For the text-containing cell, return its midpoint in (X, Y) coordinate format. 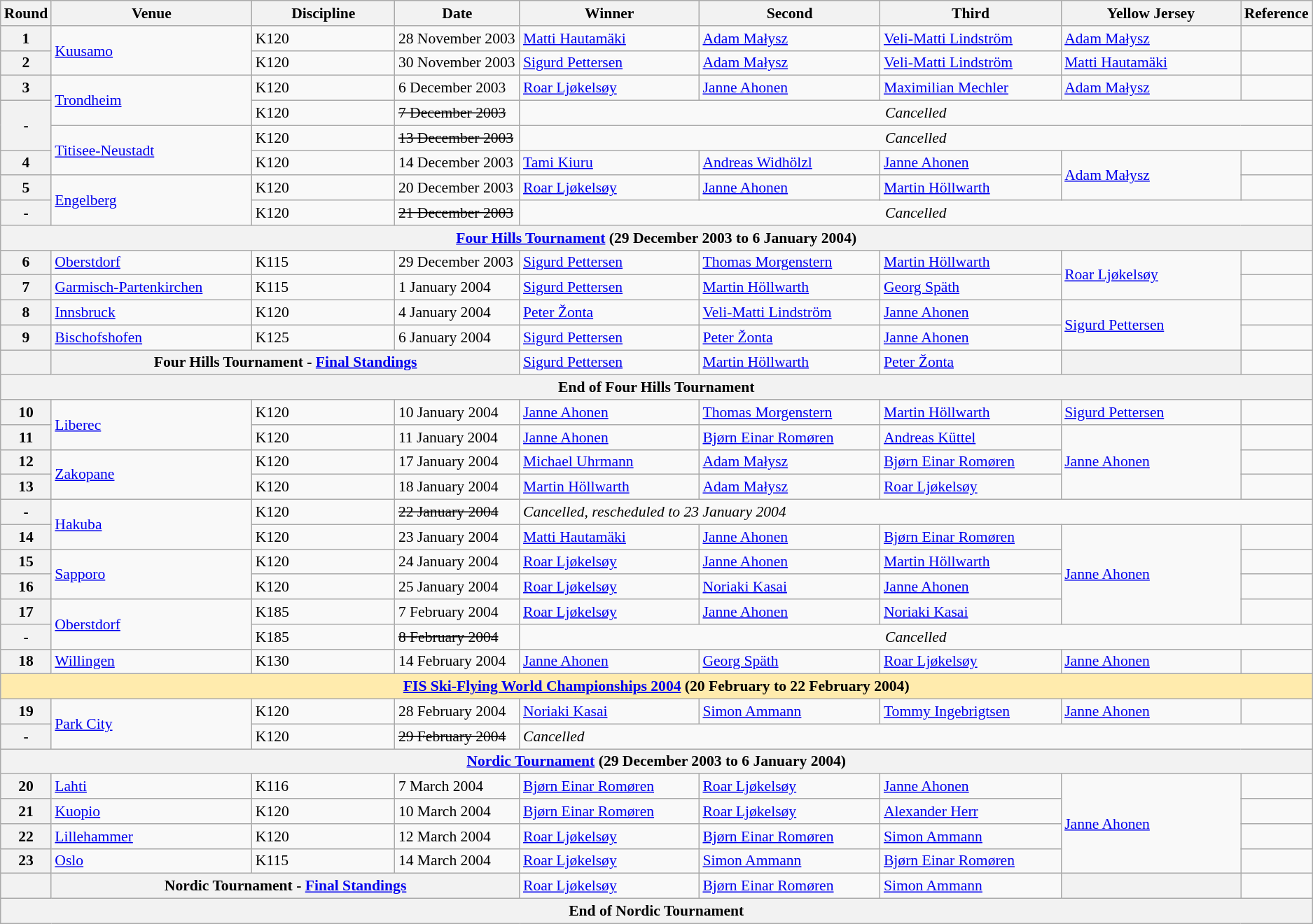
Venue (151, 13)
Tommy Ingebrigtsen (971, 712)
Liberec (151, 424)
12 March 2004 (457, 836)
Zakopane (151, 475)
18 (27, 661)
14 December 2003 (457, 163)
18 January 2004 (457, 487)
30 November 2003 (457, 63)
Innsbruck (151, 313)
5 (27, 188)
12 (27, 462)
14 (27, 537)
21 (27, 811)
1 January 2004 (457, 288)
28 November 2003 (457, 38)
25 January 2004 (457, 587)
Lahti (151, 787)
7 December 2003 (457, 113)
Nordic Tournament - Final Standings (286, 886)
Kuusamo (151, 50)
Michael Uhrmann (609, 462)
10 January 2004 (457, 412)
Third (971, 13)
17 (27, 612)
23 (27, 861)
FIS Ski-Flying World Championships 2004 (20 February to 22 February 2004) (657, 687)
11 (27, 437)
Date (457, 13)
Winner (609, 13)
14 February 2004 (457, 661)
Nordic Tournament (29 December 2003 to 6 January 2004) (657, 762)
11 January 2004 (457, 437)
29 December 2003 (457, 262)
23 January 2004 (457, 537)
Bischofshofen (151, 337)
19 (27, 712)
20 December 2003 (457, 188)
Hakuba (151, 525)
4 January 2004 (457, 313)
Titisee-Neustadt (151, 150)
10 (27, 412)
End of Four Hills Tournament (657, 388)
Discipline (324, 13)
K125 (324, 337)
6 January 2004 (457, 337)
22 January 2004 (457, 512)
16 (27, 587)
Yellow Jersey (1151, 13)
Andreas Widhölzl (789, 163)
Round (27, 13)
4 (27, 163)
17 January 2004 (457, 462)
Sapporo (151, 574)
Trondheim (151, 101)
Alexander Herr (971, 811)
20 (27, 787)
Lillehammer (151, 836)
1 (27, 38)
29 February 2004 (457, 736)
2 (27, 63)
7 (27, 288)
End of Nordic Tournament (657, 911)
14 March 2004 (457, 861)
Cancelled, rescheduled to 23 January 2004 (916, 512)
7 February 2004 (457, 612)
Tami Kiuru (609, 163)
Kuopio (151, 811)
Maximilian Mechler (971, 88)
K130 (324, 661)
8 February 2004 (457, 637)
Garmisch-Partenkirchen (151, 288)
Reference (1277, 13)
K116 (324, 787)
22 (27, 836)
28 February 2004 (457, 712)
Engelberg (151, 200)
10 March 2004 (457, 811)
6 (27, 262)
13 December 2003 (457, 138)
Oslo (151, 861)
3 (27, 88)
21 December 2003 (457, 213)
13 (27, 487)
8 (27, 313)
Willingen (151, 661)
9 (27, 337)
Four Hills Tournament (29 December 2003 to 6 January 2004) (657, 238)
24 January 2004 (457, 562)
15 (27, 562)
Second (789, 13)
Andreas Küttel (971, 437)
Four Hills Tournament - Final Standings (286, 363)
6 December 2003 (457, 88)
Park City (151, 724)
7 March 2004 (457, 787)
